Determine the [X, Y] coordinate at the center of the cell enclosing the given text.  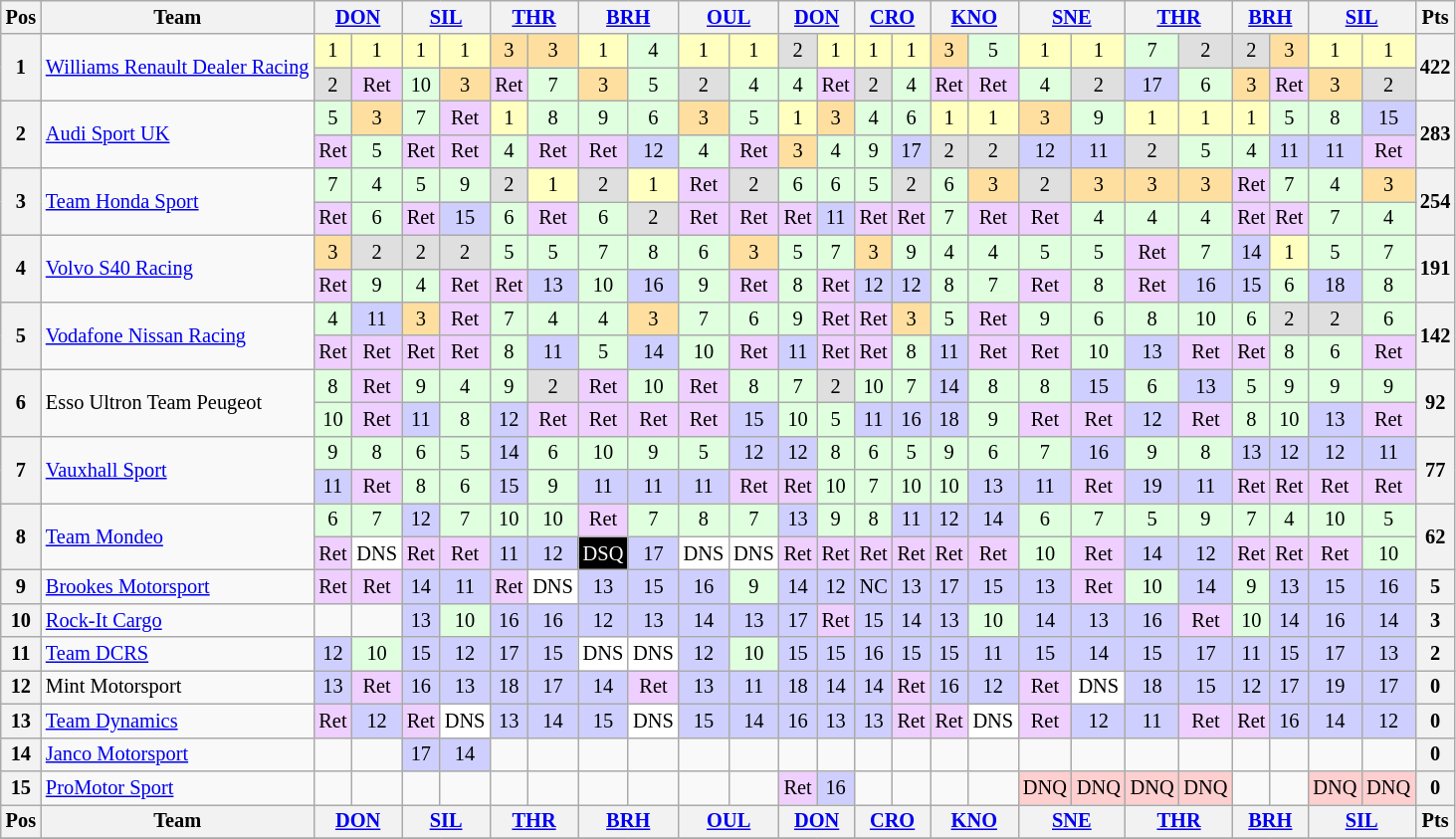
Team Dynamics [177, 721]
Vodafone Nissan Racing [177, 334]
422 [1435, 68]
Team DCRS [177, 654]
Janco Motorsport [177, 754]
Volvo S40 Racing [177, 269]
Brookes Motorsport [177, 586]
NC [874, 586]
77 [1435, 470]
92 [1435, 402]
142 [1435, 334]
191 [1435, 269]
Team Mondeo [177, 535]
Williams Renault Dealer Racing [177, 68]
283 [1435, 133]
Esso Ultron Team Peugeot [177, 402]
Rock-It Cargo [177, 620]
254 [1435, 201]
Audi Sport UK [177, 133]
Mint Motorsport [177, 687]
Team Honda Sport [177, 201]
ProMotor Sport [177, 787]
DSQ [603, 553]
62 [1435, 535]
Vauxhall Sport [177, 470]
